Provide the (X, Y) coordinate of the cell's center where the given text is located.  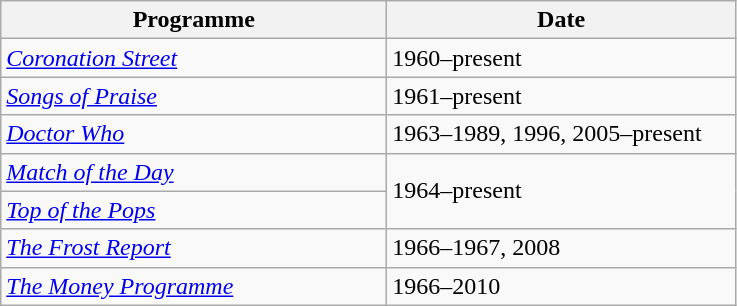
Songs of Praise (194, 96)
1963–1989, 1996, 2005–present (562, 134)
Doctor Who (194, 134)
Top of the Pops (194, 210)
The Frost Report (194, 248)
Match of the Day (194, 172)
Date (562, 20)
1961–present (562, 96)
1960–present (562, 58)
1966–2010 (562, 286)
The Money Programme (194, 286)
Programme (194, 20)
1966–1967, 2008 (562, 248)
1964–present (562, 191)
Coronation Street (194, 58)
